Identify which cell holds the provided text, then report its (x, y) central coordinate. 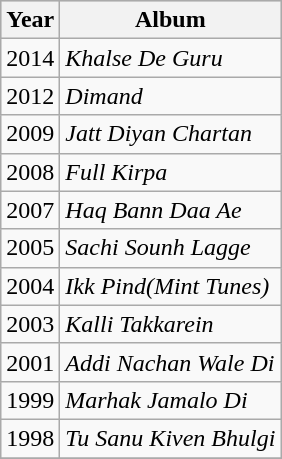
2003 (30, 324)
Haq Bann Daa Ae (170, 210)
2005 (30, 248)
1998 (30, 438)
Ikk Pind(Mint Tunes) (170, 286)
2014 (30, 58)
Album (170, 20)
Year (30, 20)
Addi Nachan Wale Di (170, 362)
Tu Sanu Kiven Bhulgi (170, 438)
1999 (30, 400)
Khalse De Guru (170, 58)
2007 (30, 210)
Sachi Sounh Lagge (170, 248)
2008 (30, 172)
2012 (30, 96)
2001 (30, 362)
2004 (30, 286)
Dimand (170, 96)
Jatt Diyan Chartan (170, 134)
Marhak Jamalo Di (170, 400)
Kalli Takkarein (170, 324)
Full Kirpa (170, 172)
2009 (30, 134)
